Capture the cell that displays the provided text and extract its [X, Y] central coordinate. 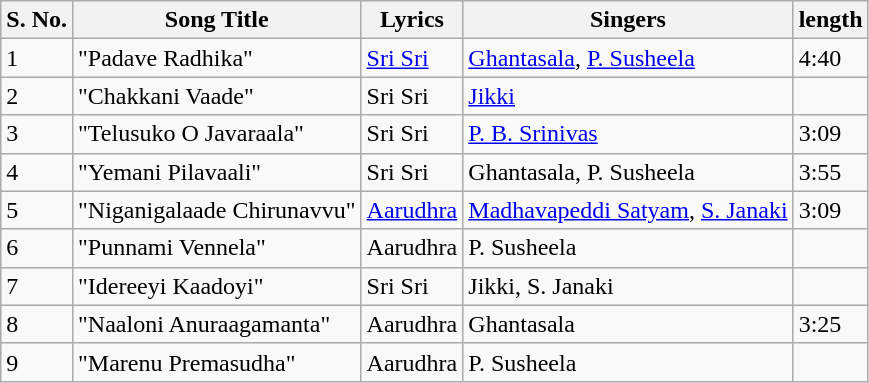
Madhavapeddi Satyam, S. Janaki [628, 210]
"Marenu Premasudha" [216, 362]
"Telusuko O Javaraala" [216, 134]
P. B. Srinivas [628, 134]
Jikki, S. Janaki [628, 286]
"Idereeyi Kaadoyi" [216, 286]
"Naaloni Anuraagamanta" [216, 324]
"Punnami Vennela" [216, 248]
"Niganigalaade Chirunavvu" [216, 210]
length [830, 20]
"Chakkani Vaade" [216, 96]
Song Title [216, 20]
4:40 [830, 58]
9 [37, 362]
2 [37, 96]
Jikki [628, 96]
Ghantasala [628, 324]
5 [37, 210]
3 [37, 134]
S. No. [37, 20]
4 [37, 172]
1 [37, 58]
8 [37, 324]
6 [37, 248]
3:25 [830, 324]
7 [37, 286]
3:55 [830, 172]
"Yemani Pilavaali" [216, 172]
"Padave Radhika" [216, 58]
Lyrics [412, 20]
Singers [628, 20]
